Locate the cell with the specified text and output its (X, Y) center coordinate. 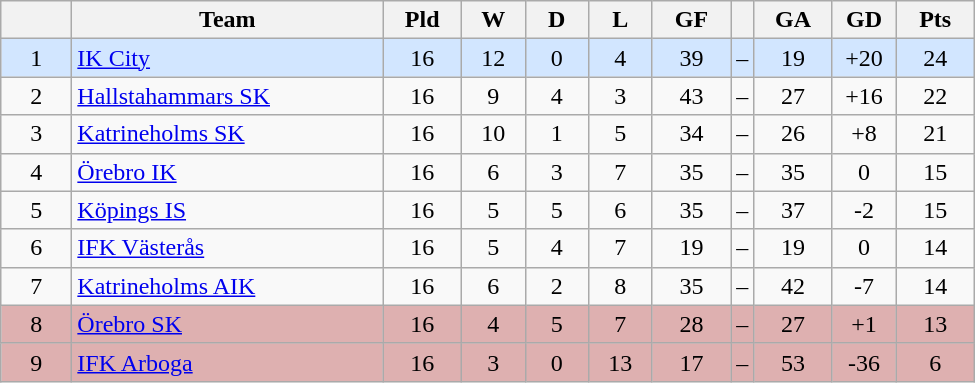
34 (692, 134)
Köpings IS (228, 210)
12 (493, 58)
+16 (864, 96)
-36 (864, 362)
28 (692, 324)
Katrineholms AIK (228, 286)
39 (692, 58)
Örebro SK (228, 324)
GF (692, 20)
10 (493, 134)
IK City (228, 58)
GA (794, 20)
-7 (864, 286)
37 (794, 210)
53 (794, 362)
Katrineholms SK (228, 134)
17 (692, 362)
GD (864, 20)
L (621, 20)
Team (228, 20)
+1 (864, 324)
-2 (864, 210)
42 (794, 286)
Pld (422, 20)
IFK Västerås (228, 248)
43 (692, 96)
26 (794, 134)
22 (936, 96)
Pts (936, 20)
Hallstahammars SK (228, 96)
+8 (864, 134)
D (557, 20)
W (493, 20)
21 (936, 134)
24 (936, 58)
IFK Arboga (228, 362)
+20 (864, 58)
Örebro IK (228, 172)
